Identify which cell holds the provided text, then report its (X, Y) central coordinate. 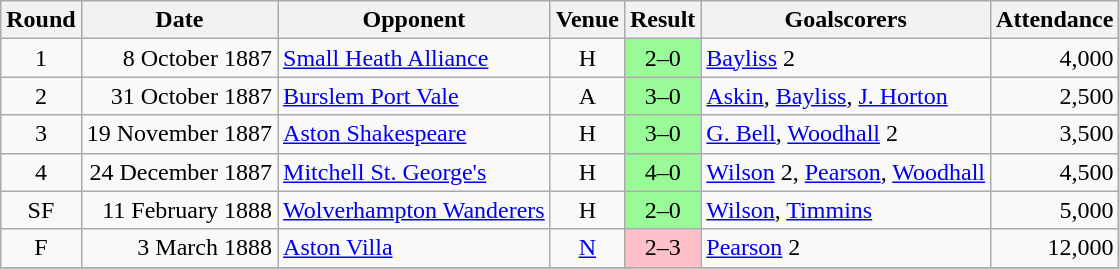
5,000 (1055, 210)
A (587, 96)
Result (662, 20)
G. Bell, Woodhall 2 (846, 134)
Date (179, 20)
19 November 1887 (179, 134)
11 February 1888 (179, 210)
8 October 1887 (179, 58)
4,500 (1055, 172)
24 December 1887 (179, 172)
Venue (587, 20)
Bayliss 2 (846, 58)
3 March 1888 (179, 248)
Pearson 2 (846, 248)
Burslem Port Vale (414, 96)
Askin, Bayliss, J. Horton (846, 96)
4 (41, 172)
F (41, 248)
2 (41, 96)
Wilson 2, Pearson, Woodhall (846, 172)
Attendance (1055, 20)
3 (41, 134)
2,500 (1055, 96)
Aston Villa (414, 248)
Wolverhampton Wanderers (414, 210)
3,500 (1055, 134)
Wilson, Timmins (846, 210)
2–3 (662, 248)
1 (41, 58)
Small Heath Alliance (414, 58)
31 October 1887 (179, 96)
4,000 (1055, 58)
Round (41, 20)
N (587, 248)
12,000 (1055, 248)
SF (41, 210)
Aston Shakespeare (414, 134)
Goalscorers (846, 20)
Mitchell St. George's (414, 172)
4–0 (662, 172)
Opponent (414, 20)
